Return (X, Y) of the center of cell containing provided text 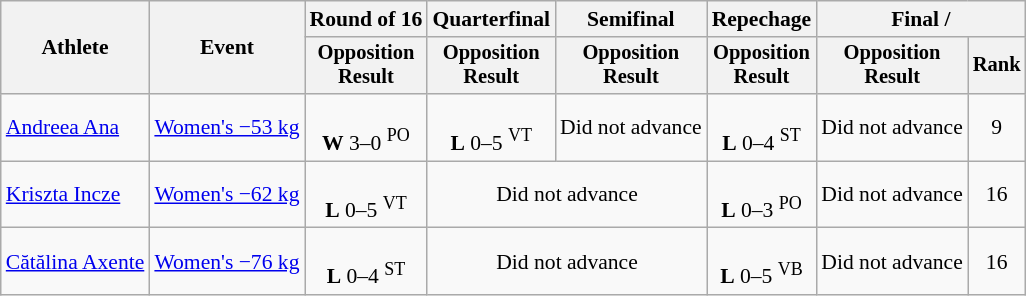
Quarterfinal (491, 19)
Semifinal (631, 19)
W 3–0 PO (366, 128)
Andreea Ana (76, 128)
Women's −76 kg (226, 262)
Athlete (76, 48)
L 0–5 VB (762, 262)
Kriszta Incze (76, 194)
Women's −53 kg (226, 128)
Event (226, 48)
Women's −62 kg (226, 194)
Repechage (762, 19)
Final / (920, 19)
Rank (997, 66)
Round of 16 (366, 19)
9 (997, 128)
L 0–3 PO (762, 194)
Cătălina Axente (76, 262)
